For the text-containing cell, return its midpoint in (X, Y) coordinate format. 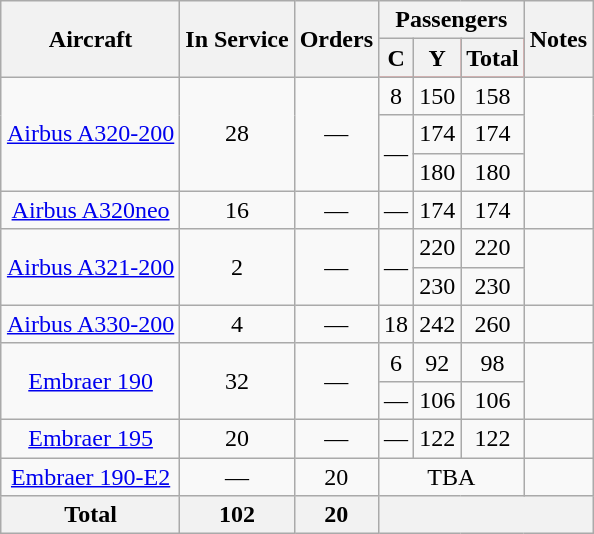
Airbus A321-200 (90, 267)
Airbus A320-200 (90, 134)
16 (237, 210)
Embraer 190-E2 (90, 477)
8 (396, 96)
98 (493, 362)
28 (237, 134)
Notes (558, 39)
2 (237, 267)
In Service (237, 39)
260 (493, 324)
Airbus A330-200 (90, 324)
C (396, 58)
18 (396, 324)
Embraer 195 (90, 438)
Y (438, 58)
242 (438, 324)
4 (237, 324)
150 (438, 96)
Embraer 190 (90, 381)
Orders (336, 39)
32 (237, 381)
92 (438, 362)
Passengers (452, 20)
102 (237, 515)
Airbus A320neo (90, 210)
158 (493, 96)
Aircraft (90, 39)
TBA (452, 477)
6 (396, 362)
